Search for the cell housing the specified text and yield its (x, y) center coordinate. 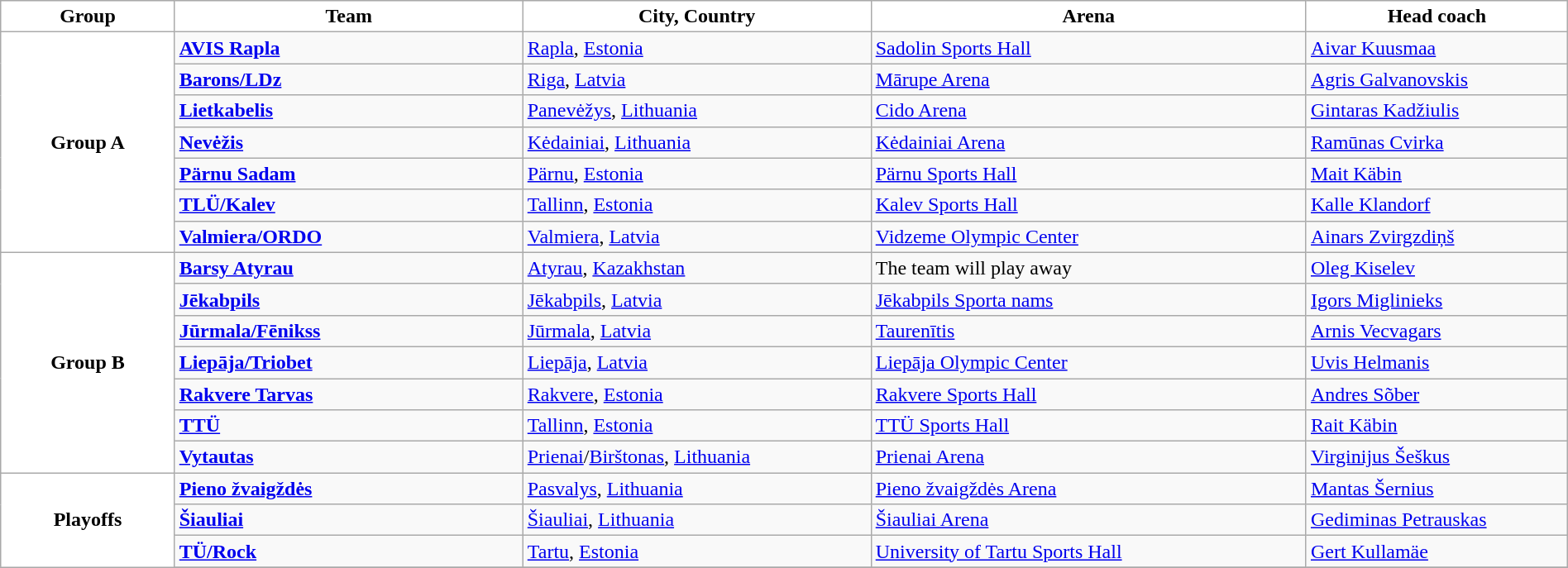
Jēkabpils, Latvia (696, 299)
Vytautas (349, 457)
Pieno žvaigždės (349, 489)
Pasvalys, Lithuania (696, 489)
AVIS Rapla (349, 48)
Group A (88, 142)
Pieno žvaigždės Arena (1088, 489)
Oleg Kiselev (1437, 268)
Gert Kullamäe (1437, 551)
Rapla, Estonia (696, 48)
Prienai Arena (1088, 457)
Pärnu, Estonia (696, 174)
Mait Käbin (1437, 174)
Lietkabelis (349, 111)
Aivar Kuusmaa (1437, 48)
Panevėžys, Lithuania (696, 111)
Kalev Sports Hall (1088, 205)
Kėdainiai Arena (1088, 142)
Tartu, Estonia (696, 551)
Ramūnas Cvirka (1437, 142)
Uvis Helmanis (1437, 362)
Pärnu Sports Hall (1088, 174)
Kalle Klandorf (1437, 205)
Riga, Latvia (696, 79)
Head coach (1437, 17)
Šiauliai (349, 520)
Igors Miglinieks (1437, 299)
Šiauliai, Lithuania (696, 520)
Vidzeme Olympic Center (1088, 236)
Arena (1088, 17)
Rakvere, Estonia (696, 394)
Rakvere Tarvas (349, 394)
Agris Galvanovskis (1437, 79)
Liepāja/Triobet (349, 362)
Valmiera, Latvia (696, 236)
Liepāja, Latvia (696, 362)
Jūrmala/Fēnikss (349, 331)
Andres Sõber (1437, 394)
TTÜ Sports Hall (1088, 426)
University of Tartu Sports Hall (1088, 551)
Prienai/Birštonas, Lithuania (696, 457)
Jūrmala, Latvia (696, 331)
Jēkabpils (349, 299)
Virginijus Šeškus (1437, 457)
City, Country (696, 17)
Šiauliai Arena (1088, 520)
Gediminas Petrauskas (1437, 520)
Kėdainiai, Lithuania (696, 142)
Valmiera/ORDO (349, 236)
Taurenītis (1088, 331)
Group B (88, 362)
Mārupe Arena (1088, 79)
Barons/LDz (349, 79)
Sadolin Sports Hall (1088, 48)
The team will play away (1088, 268)
Mantas Šernius (1437, 489)
Gintaras Kadžiulis (1437, 111)
TTÜ (349, 426)
Jēkabpils Sporta nams (1088, 299)
Playoffs (88, 520)
Pärnu Sadam (349, 174)
Rait Käbin (1437, 426)
Barsy Atyrau (349, 268)
Ainars Zvirgzdiņš (1437, 236)
Nevėžis (349, 142)
Team (349, 17)
TÜ/Rock (349, 551)
Arnis Vecvagars (1437, 331)
Rakvere Sports Hall (1088, 394)
Group (88, 17)
Cido Arena (1088, 111)
TLÜ/Kalev (349, 205)
Liepāja Olympic Center (1088, 362)
Atyrau, Kazakhstan (696, 268)
